Provide the (X, Y) coordinate of the cell's center where the given text is located.  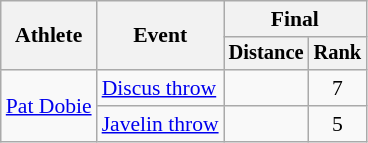
5 (338, 124)
Discus throw (160, 88)
Pat Dobie (49, 106)
Rank (338, 54)
Event (160, 36)
Distance (266, 54)
Athlete (49, 36)
Final (295, 19)
7 (338, 88)
Javelin throw (160, 124)
